Pinpoint the cell where the given text exists, returning its [x, y] midpoint coordinate. 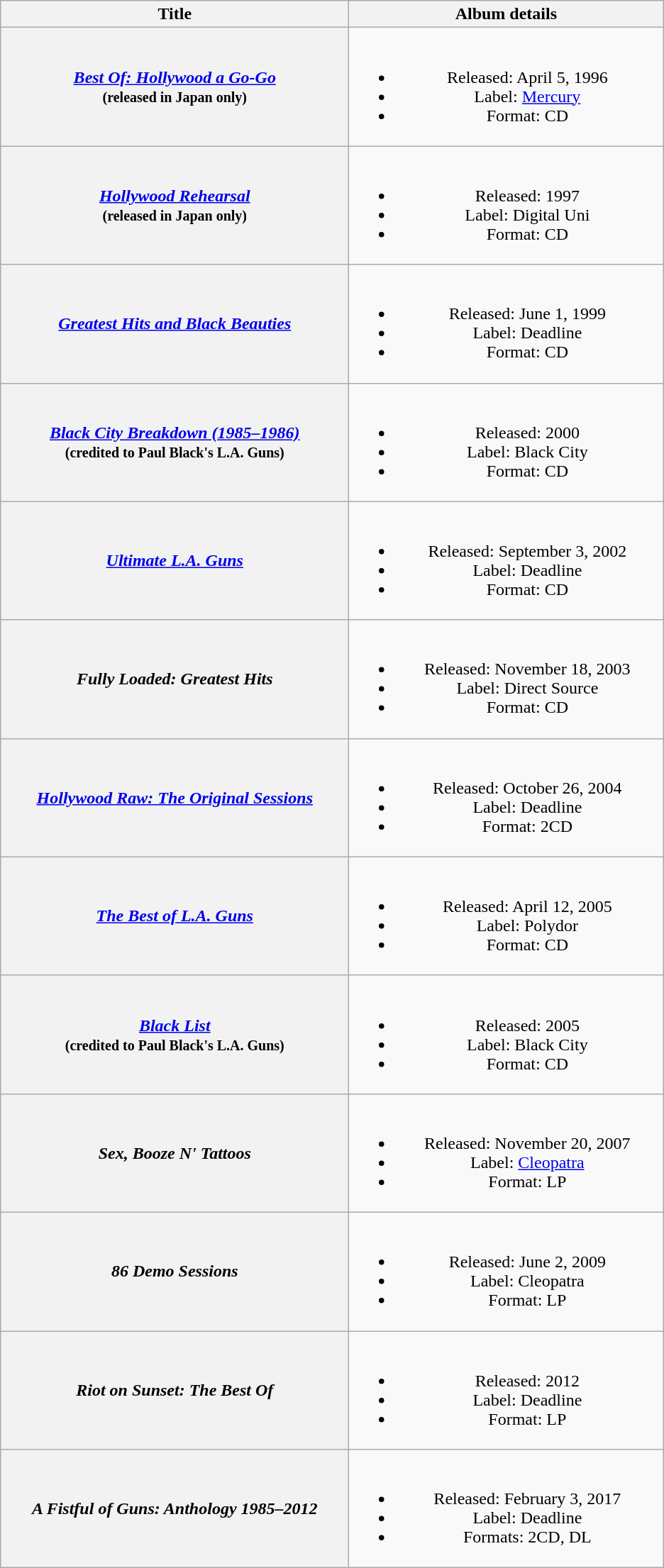
Title [175, 14]
Best Of: Hollywood a Go-Go(released in Japan only) [175, 87]
Released: April 12, 2005Label: PolydorFormat: CD [507, 916]
Album details [507, 14]
Released: October 26, 2004Label: DeadlineFormat: 2CD [507, 797]
Riot on Sunset: The Best Of [175, 1390]
Released: June 2, 2009Label: CleopatraFormat: LP [507, 1271]
Released: November 18, 2003Label: Direct SourceFormat: CD [507, 679]
Released: 2000Label: Black CityFormat: CD [507, 443]
Released: September 3, 2002Label: DeadlineFormat: CD [507, 560]
Released: November 20, 2007Label: CleopatraFormat: LP [507, 1153]
Released: February 3, 2017Label: DeadlineFormats: 2CD, DL [507, 1509]
Black List(credited to Paul Black's L.A. Guns) [175, 1034]
86 Demo Sessions [175, 1271]
Released: June 1, 1999Label: DeadlineFormat: CD [507, 323]
Ultimate L.A. Guns [175, 560]
Released: 2012Label: DeadlineFormat: LP [507, 1390]
Fully Loaded: Greatest Hits [175, 679]
Greatest Hits and Black Beauties [175, 323]
Released: 1997Label: Digital UniFormat: CD [507, 206]
The Best of L.A. Guns [175, 916]
A Fistful of Guns: Anthology 1985–2012 [175, 1509]
Released: 2005Label: Black CityFormat: CD [507, 1034]
Black City Breakdown (1985–1986)(credited to Paul Black's L.A. Guns) [175, 443]
Sex, Booze N' Tattoos [175, 1153]
Released: April 5, 1996Label: MercuryFormat: CD [507, 87]
Hollywood Rehearsal(released in Japan only) [175, 206]
Hollywood Raw: The Original Sessions [175, 797]
